Search for the cell housing the specified text and yield its [x, y] center coordinate. 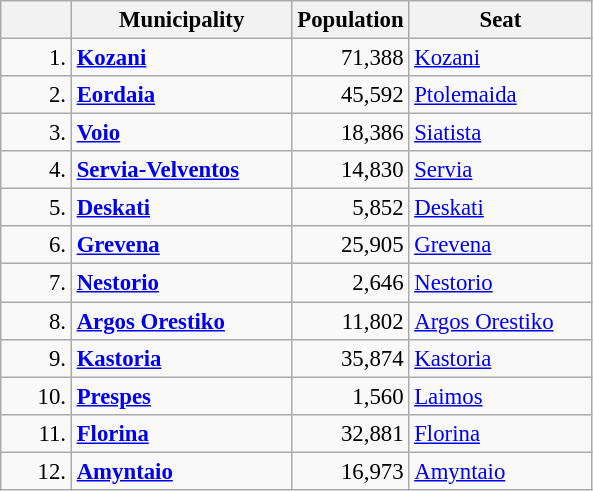
4. [36, 170]
Servia-Velventos [182, 170]
5,852 [350, 208]
2. [36, 95]
1,560 [350, 396]
Municipality [182, 20]
6. [36, 245]
45,592 [350, 95]
3. [36, 133]
71,388 [350, 58]
Siatista [500, 133]
32,881 [350, 433]
9. [36, 358]
Laimos [500, 396]
Population [350, 20]
12. [36, 471]
16,973 [350, 471]
Eordaia [182, 95]
Voio [182, 133]
35,874 [350, 358]
2,646 [350, 283]
25,905 [350, 245]
Servia [500, 170]
Ptolemaida [500, 95]
Prespes [182, 396]
11,802 [350, 321]
14,830 [350, 170]
Seat [500, 20]
10. [36, 396]
5. [36, 208]
1. [36, 58]
18,386 [350, 133]
8. [36, 321]
11. [36, 433]
7. [36, 283]
